Capture the cell that displays the provided text and extract its (x, y) central coordinate. 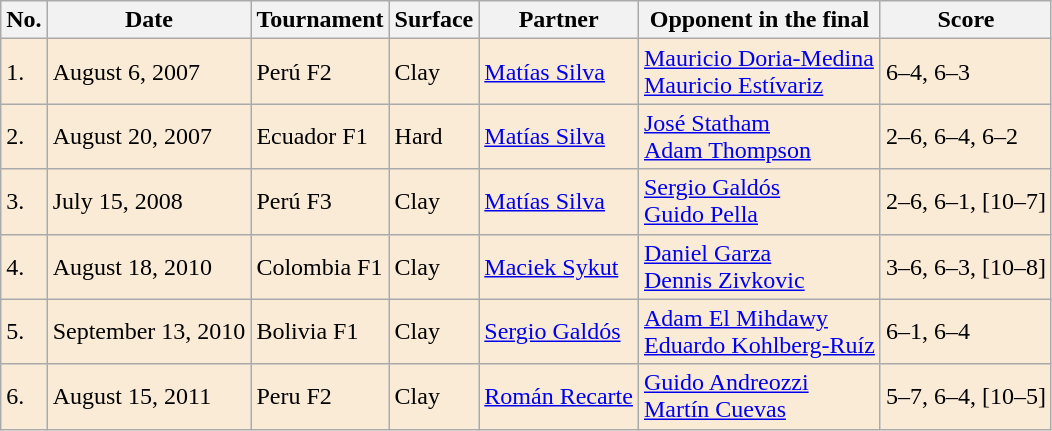
Sergio Galdós (559, 332)
Daniel Garza Dennis Zivkovic (759, 266)
3–6, 6–3, [10–8] (966, 266)
Tournament (320, 20)
Ecuador F1 (320, 136)
August 6, 2007 (149, 72)
Guido Andreozzi Martín Cuevas (759, 396)
August 20, 2007 (149, 136)
Opponent in the final (759, 20)
2–6, 6–4, 6–2 (966, 136)
José Statham Adam Thompson (759, 136)
5–7, 6–4, [10–5] (966, 396)
Hard (434, 136)
2–6, 6–1, [10–7] (966, 202)
1. (24, 72)
Colombia F1 (320, 266)
Date (149, 20)
Sergio Galdós Guido Pella (759, 202)
No. (24, 20)
6–1, 6–4 (966, 332)
September 13, 2010 (149, 332)
4. (24, 266)
Peru F2 (320, 396)
Maciek Sykut (559, 266)
Surface (434, 20)
Partner (559, 20)
Mauricio Doria-Medina Mauricio Estívariz (759, 72)
Score (966, 20)
Perú F3 (320, 202)
Adam El Mihdawy Eduardo Kohlberg-Ruíz (759, 332)
Román Recarte (559, 396)
6. (24, 396)
5. (24, 332)
2. (24, 136)
July 15, 2008 (149, 202)
Perú F2 (320, 72)
August 15, 2011 (149, 396)
6–4, 6–3 (966, 72)
Bolivia F1 (320, 332)
3. (24, 202)
August 18, 2010 (149, 266)
